For the text-containing cell, return its midpoint in [x, y] coordinate format. 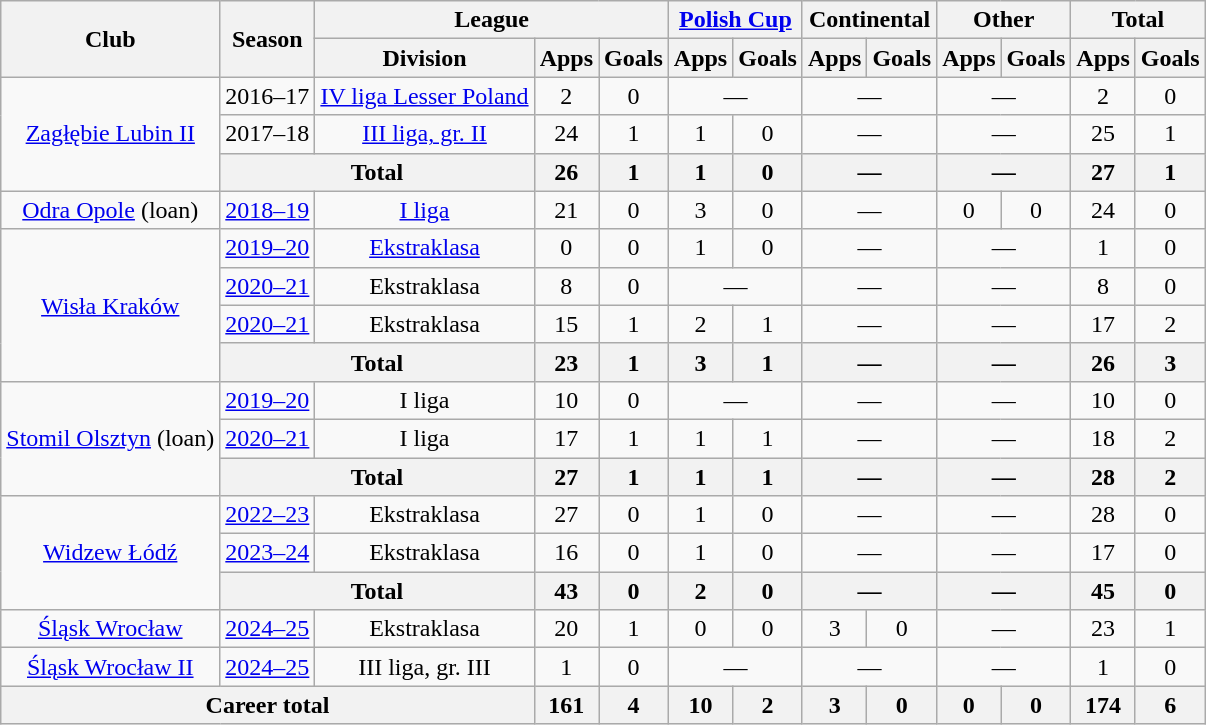
43 [566, 591]
25 [1103, 134]
15 [566, 324]
Wisła Kraków [110, 305]
Polish Cup [735, 20]
Śląsk Wrocław [110, 629]
2023–24 [268, 553]
Season [268, 39]
45 [1103, 591]
League [492, 20]
Zagłębie Lubin II [110, 134]
Widzew Łódź [110, 553]
20 [566, 629]
2018–19 [268, 210]
Division [424, 58]
IV liga Lesser Poland [424, 96]
Club [110, 39]
Continental [869, 20]
21 [566, 210]
Stomil Olsztyn (loan) [110, 438]
Other [1004, 20]
18 [1103, 438]
174 [1103, 705]
2016–17 [268, 96]
161 [566, 705]
Śląsk Wrocław II [110, 667]
16 [566, 553]
4 [634, 705]
2017–18 [268, 134]
Odra Opole (loan) [110, 210]
III liga, gr. III [424, 667]
III liga, gr. II [424, 134]
2022–23 [268, 515]
6 [1170, 705]
Career total [268, 705]
